From the cell containing the given text, extract its center point as (X, Y) coordinate. 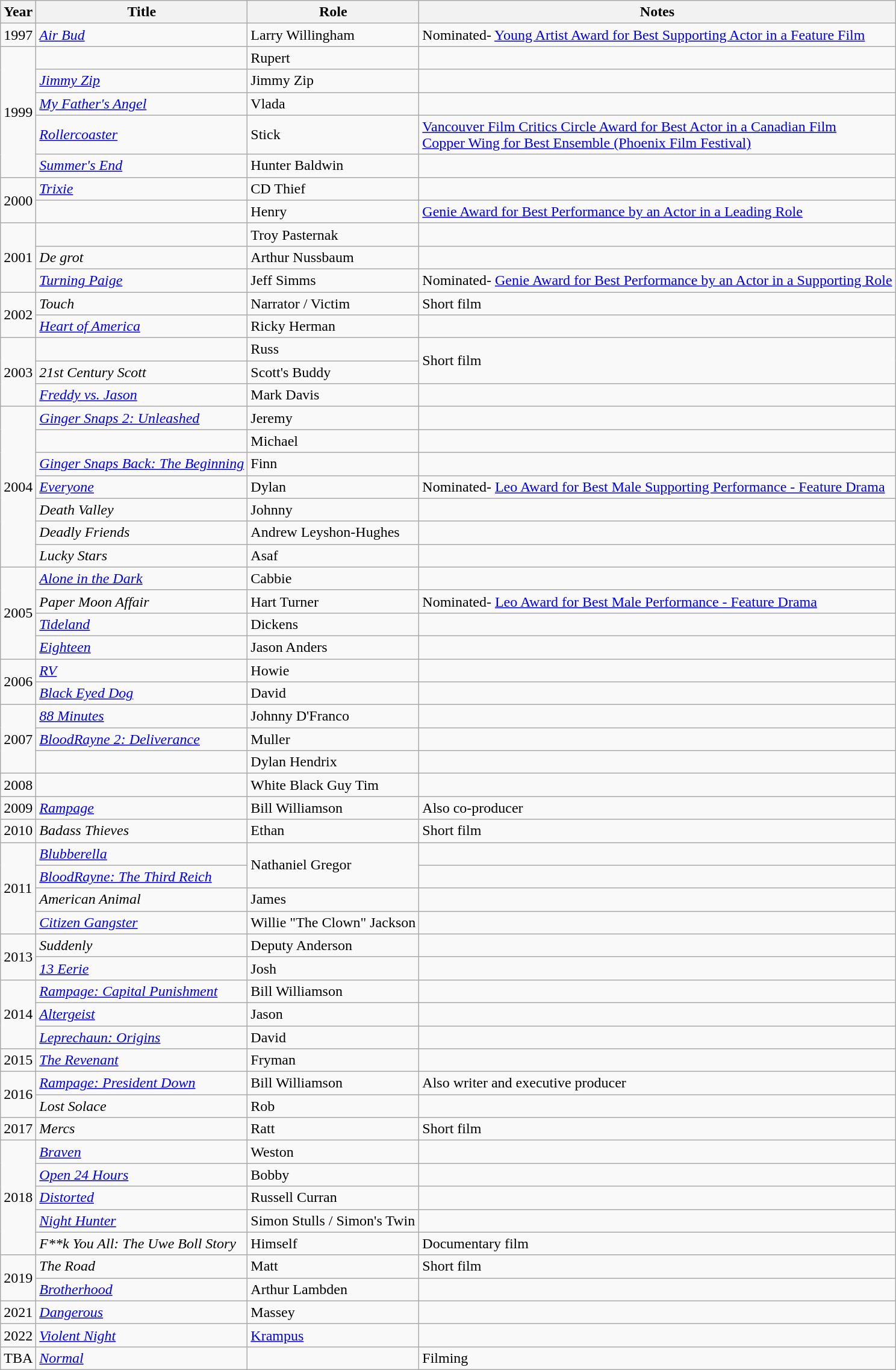
White Black Guy Tim (334, 785)
Hart Turner (334, 601)
Bobby (334, 1175)
Night Hunter (142, 1221)
Deadly Friends (142, 533)
Josh (334, 968)
Notes (658, 12)
Role (334, 12)
Brotherhood (142, 1289)
Howie (334, 671)
Suddenly (142, 945)
F**k You All: The Uwe Boll Story (142, 1243)
Dylan (334, 487)
Mercs (142, 1129)
Distorted (142, 1198)
My Father's Angel (142, 104)
Arthur Lambden (334, 1289)
Death Valley (142, 510)
Turning Paige (142, 280)
Tideland (142, 624)
Jason Anders (334, 647)
Matt (334, 1266)
2015 (18, 1060)
Ginger Snaps 2: Unleashed (142, 418)
2003 (18, 372)
Jeremy (334, 418)
The Road (142, 1266)
Leprechaun: Origins (142, 1037)
2018 (18, 1198)
Michael (334, 441)
88 Minutes (142, 716)
Badass Thieves (142, 831)
Paper Moon Affair (142, 601)
Johnny D'Franco (334, 716)
Also co-producer (658, 808)
Normal (142, 1358)
Himself (334, 1243)
Henry (334, 211)
Dickens (334, 624)
Larry Willingham (334, 35)
2014 (18, 1014)
Braven (142, 1152)
2017 (18, 1129)
De grot (142, 257)
BloodRayne: The Third Reich (142, 877)
1999 (18, 112)
Andrew Leyshon-Hughes (334, 533)
RV (142, 671)
Nominated- Leo Award for Best Male Supporting Performance - Feature Drama (658, 487)
Mark Davis (334, 395)
2013 (18, 957)
Vancouver Film Critics Circle Award for Best Actor in a Canadian FilmCopper Wing for Best Ensemble (Phoenix Film Festival) (658, 135)
Ratt (334, 1129)
Nominated- Young Artist Award for Best Supporting Actor in a Feature Film (658, 35)
Nominated- Leo Award for Best Male Performance - Feature Drama (658, 601)
2010 (18, 831)
Black Eyed Dog (142, 693)
Rollercoaster (142, 135)
Finn (334, 464)
American Animal (142, 899)
TBA (18, 1358)
Simon Stulls / Simon's Twin (334, 1221)
2007 (18, 739)
Lucky Stars (142, 555)
Asaf (334, 555)
Jason (334, 1014)
Dylan Hendrix (334, 762)
Rampage (142, 808)
Violent Night (142, 1335)
2021 (18, 1312)
Jeff Simms (334, 280)
2019 (18, 1278)
Documentary film (658, 1243)
2004 (18, 487)
Blubberella (142, 854)
Also writer and executive producer (658, 1083)
Krampus (334, 1335)
Rampage: Capital Punishment (142, 991)
Altergeist (142, 1014)
2022 (18, 1335)
Summer's End (142, 166)
2002 (18, 314)
The Revenant (142, 1060)
Year (18, 12)
Troy Pasternak (334, 234)
Stick (334, 135)
Open 24 Hours (142, 1175)
Rupert (334, 58)
Arthur Nussbaum (334, 257)
Ricky Herman (334, 327)
Muller (334, 739)
Vlada (334, 104)
Weston (334, 1152)
Filming (658, 1358)
2000 (18, 200)
Russell Curran (334, 1198)
Johnny (334, 510)
Alone in the Dark (142, 578)
CD Thief (334, 189)
Ginger Snaps Back: The Beginning (142, 464)
Fryman (334, 1060)
Rob (334, 1106)
Russ (334, 349)
James (334, 899)
Hunter Baldwin (334, 166)
Nominated- Genie Award for Best Performance by an Actor in a Supporting Role (658, 280)
Massey (334, 1312)
Nathaniel Gregor (334, 865)
BloodRayne 2: Deliverance (142, 739)
Scott's Buddy (334, 372)
Touch (142, 303)
Genie Award for Best Performance by an Actor in a Leading Role (658, 211)
13 Eerie (142, 968)
Cabbie (334, 578)
Ethan (334, 831)
Title (142, 12)
Trixie (142, 189)
Everyone (142, 487)
Air Bud (142, 35)
1997 (18, 35)
Heart of America (142, 327)
Freddy vs. Jason (142, 395)
Eighteen (142, 647)
Willie "The Clown" Jackson (334, 922)
2009 (18, 808)
2016 (18, 1095)
2001 (18, 257)
2008 (18, 785)
Lost Solace (142, 1106)
21st Century Scott (142, 372)
2006 (18, 682)
Dangerous (142, 1312)
Narrator / Victim (334, 303)
Citizen Gangster (142, 922)
Rampage: President Down (142, 1083)
2011 (18, 888)
2005 (18, 613)
Deputy Anderson (334, 945)
